Return [x, y] of the center of cell containing provided text 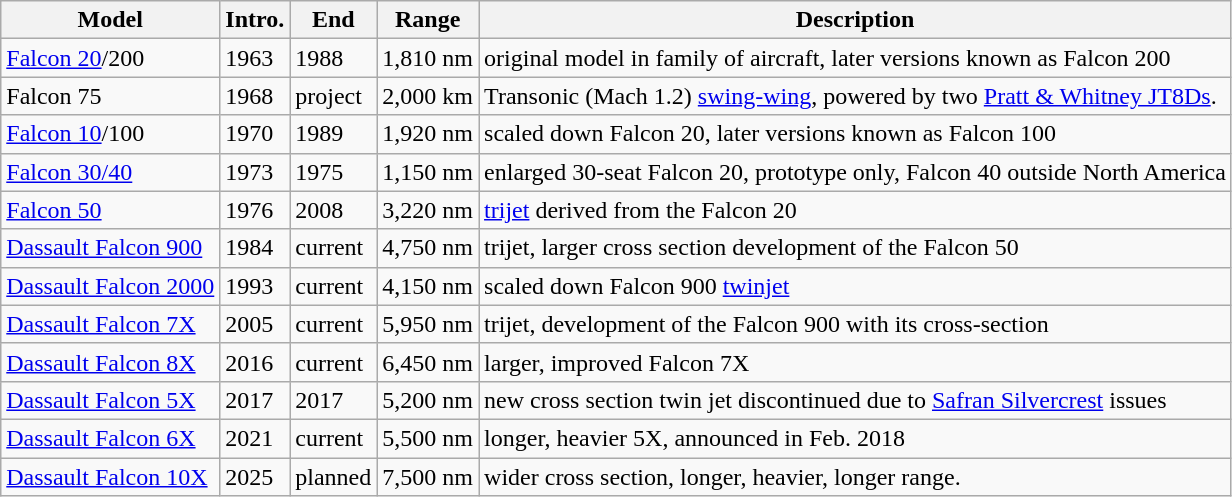
1989 [334, 134]
wider cross section, longer, heavier, longer range. [856, 477]
original model in family of aircraft, later versions known as Falcon 200 [856, 58]
4,150 nm [428, 286]
1976 [255, 210]
Dassault Falcon 7X [110, 324]
1970 [255, 134]
planned [334, 477]
trijet derived from the Falcon 20 [856, 210]
scaled down Falcon 20, later versions known as Falcon 100 [856, 134]
Model [110, 20]
Dassault Falcon 8X [110, 362]
larger, improved Falcon 7X [856, 362]
1975 [334, 172]
1963 [255, 58]
End [334, 20]
Intro. [255, 20]
1993 [255, 286]
2005 [255, 324]
2008 [334, 210]
Dassault Falcon 6X [110, 438]
Range [428, 20]
1988 [334, 58]
2025 [255, 477]
new cross section twin jet discontinued due to Safran Silvercrest issues [856, 400]
1973 [255, 172]
Dassault Falcon 5X [110, 400]
longer, heavier 5X, announced in Feb. 2018 [856, 438]
Dassault Falcon 900 [110, 248]
2,000 km [428, 96]
1,810 nm [428, 58]
Falcon 20/200 [110, 58]
Falcon 30/40 [110, 172]
Dassault Falcon 2000 [110, 286]
Falcon 50 [110, 210]
7,500 nm [428, 477]
5,950 nm [428, 324]
1,920 nm [428, 134]
6,450 nm [428, 362]
2016 [255, 362]
trijet, development of the Falcon 900 with its cross-section [856, 324]
Description [856, 20]
project [334, 96]
Falcon 10/100 [110, 134]
4,750 nm [428, 248]
trijet, larger cross section development of the Falcon 50 [856, 248]
scaled down Falcon 900 twinjet [856, 286]
5,200 nm [428, 400]
Falcon 75 [110, 96]
2021 [255, 438]
1968 [255, 96]
1984 [255, 248]
1,150 nm [428, 172]
Transonic (Mach 1.2) swing-wing, powered by two Pratt & Whitney JT8Ds. [856, 96]
enlarged 30-seat Falcon 20, prototype only, Falcon 40 outside North America [856, 172]
3,220 nm [428, 210]
Dassault Falcon 10X [110, 477]
5,500 nm [428, 438]
